Locate the cell with the specified text and output its [x, y] center coordinate. 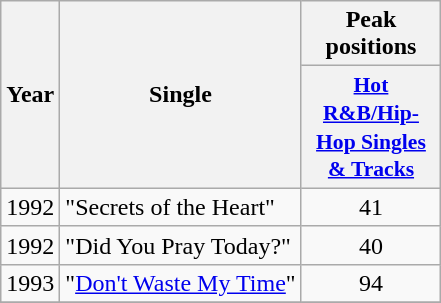
Hot R&B/Hip-Hop Singles & Tracks [371, 127]
94 [371, 283]
Peak positions [371, 34]
1993 [30, 283]
"Secrets of the Heart" [180, 207]
Year [30, 95]
Single [180, 95]
"Did You Pray Today?" [180, 245]
41 [371, 207]
"Don't Waste My Time" [180, 283]
40 [371, 245]
